Find where the given text appears and provide that cell's center as [X, Y] coordinate. 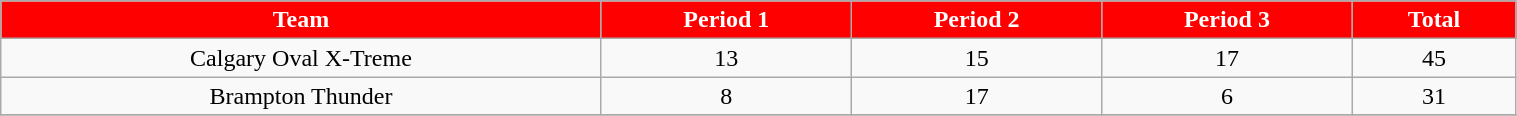
Calgary Oval X-Treme [301, 58]
31 [1434, 96]
13 [726, 58]
Period 1 [726, 20]
Brampton Thunder [301, 96]
8 [726, 96]
Team [301, 20]
Period 2 [976, 20]
6 [1227, 96]
Total [1434, 20]
Period 3 [1227, 20]
45 [1434, 58]
15 [976, 58]
